Return the [X, Y] coordinate for the center point of the cell that contains the specified text.  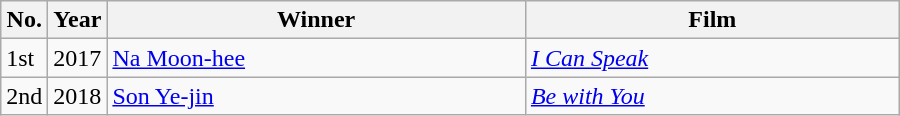
No. [24, 20]
Film [712, 20]
Be with You [712, 96]
Na Moon-hee [316, 58]
2nd [24, 96]
Son Ye-jin [316, 96]
Winner [316, 20]
I Can Speak [712, 58]
Year [78, 20]
2017 [78, 58]
1st [24, 58]
2018 [78, 96]
